Locate the cell with the specified text and output its (X, Y) center coordinate. 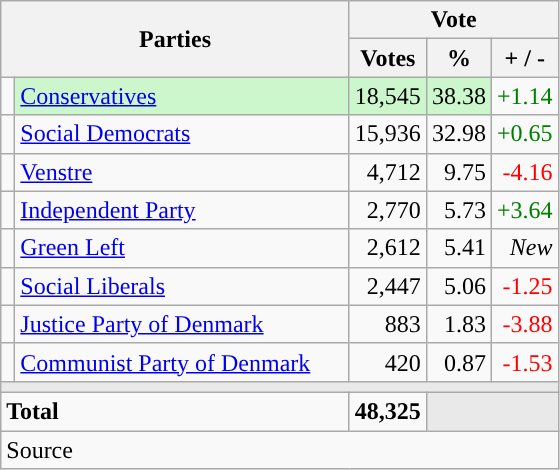
-1.25 (524, 286)
38.38 (458, 96)
1.83 (458, 324)
Justice Party of Denmark (182, 324)
Green Left (182, 248)
Conservatives (182, 96)
Communist Party of Denmark (182, 362)
+1.14 (524, 96)
Source (280, 449)
32.98 (458, 134)
-1.53 (524, 362)
Total (176, 411)
+0.65 (524, 134)
883 (388, 324)
New (524, 248)
-3.88 (524, 324)
Vote (454, 20)
+3.64 (524, 210)
5.73 (458, 210)
4,712 (388, 172)
2,447 (388, 286)
9.75 (458, 172)
2,612 (388, 248)
Social Liberals (182, 286)
Votes (388, 58)
0.87 (458, 362)
420 (388, 362)
2,770 (388, 210)
Parties (176, 39)
15,936 (388, 134)
18,545 (388, 96)
48,325 (388, 411)
% (458, 58)
-4.16 (524, 172)
Venstre (182, 172)
Social Democrats (182, 134)
5.41 (458, 248)
Independent Party (182, 210)
+ / - (524, 58)
5.06 (458, 286)
